For the text-containing cell, return its midpoint in (x, y) coordinate format. 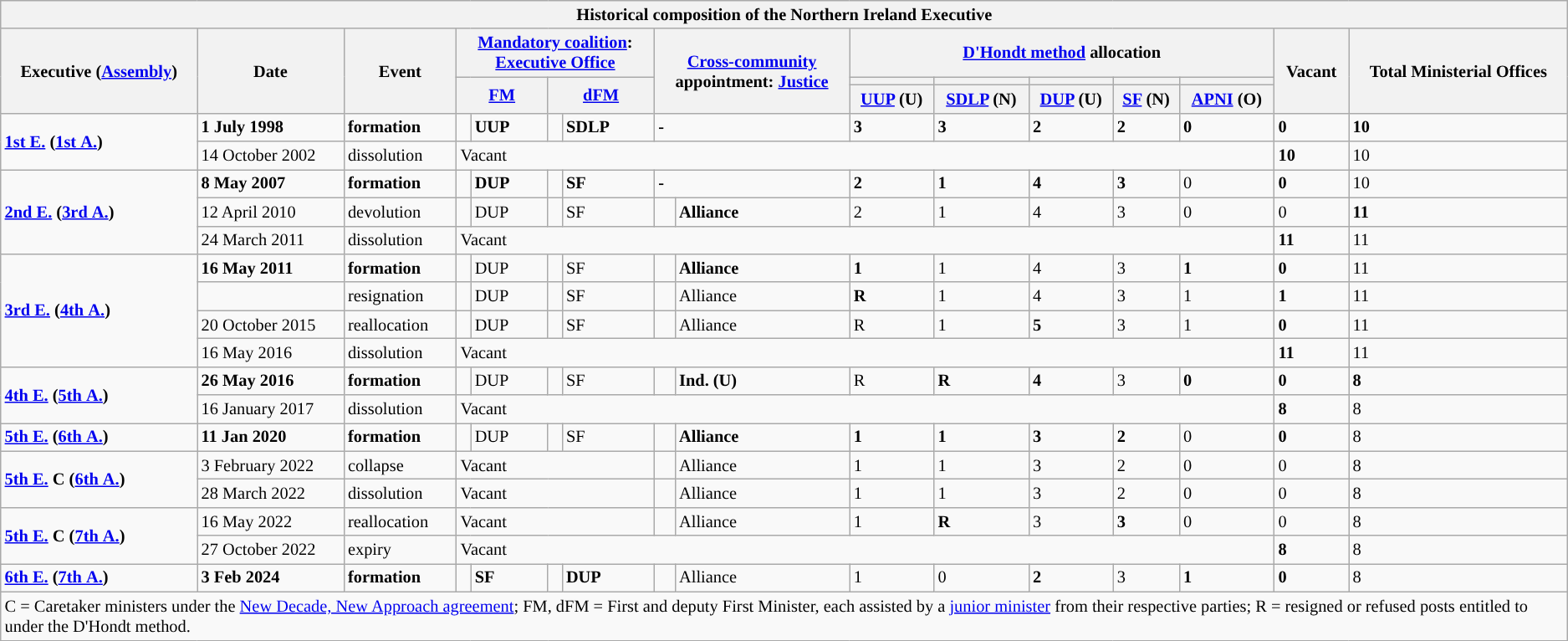
UUP (U) (891, 99)
5th E. C (7th A.) (99, 536)
5th E. (6th A.) (99, 437)
FM (502, 95)
16 May 2016 (271, 352)
SDLP (N) (982, 99)
5 (1070, 325)
16 May 2022 (271, 521)
devolution (400, 212)
Executive (Assembly) (99, 70)
expiry (400, 550)
4th E. (5th A.) (99, 395)
SF (N) (1146, 99)
Event (400, 70)
dFM (601, 95)
Mandatory coalition:Executive Office (555, 53)
2nd E. (3rd A.) (99, 211)
1st E. (1st A.) (99, 141)
3 February 2022 (271, 465)
DUP (U) (1070, 99)
8 May 2007 (271, 183)
11 Jan 2020 (271, 437)
Date (271, 70)
16 January 2017 (271, 409)
16 May 2011 (271, 268)
26 May 2016 (271, 381)
27 October 2022 (271, 550)
Historical composition of the Northern Ireland Executive (784, 14)
20 October 2015 (271, 325)
collapse (400, 465)
SDLP (608, 127)
Cross-communityappointment: Justice (751, 70)
resignation (400, 296)
3rd E. (4th A.) (99, 310)
24 March 2011 (271, 240)
14 October 2002 (271, 156)
D'Hondt method allocation (1062, 53)
APNI (O) (1227, 99)
Total Ministerial Offices (1458, 70)
6th E. (7th A.) (99, 577)
5th E. C (6th A.) (99, 479)
12 April 2010 (271, 212)
28 March 2022 (271, 493)
1 July 1998 (271, 127)
UUP (509, 127)
3 Feb 2024 (271, 577)
Ind. (U) (763, 381)
